Return the [x, y] coordinate for the center point of the cell that contains the specified text.  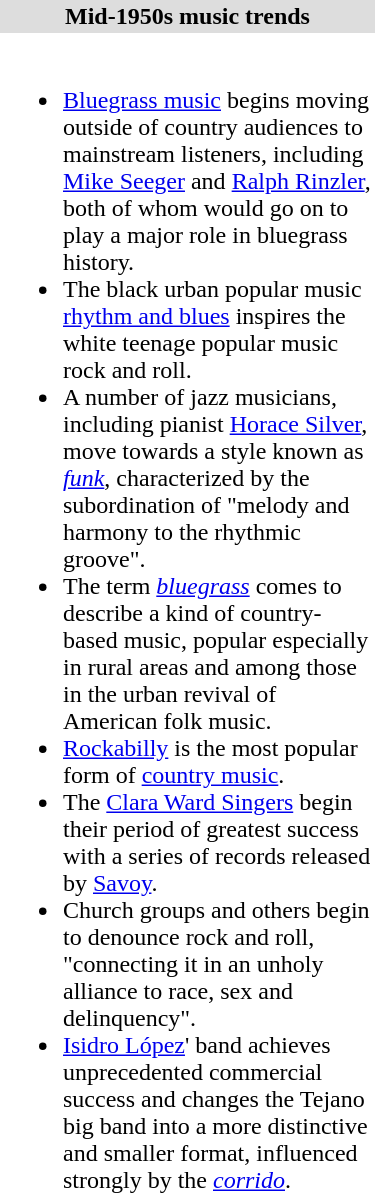
Mid-1950s music trends [188, 16]
